Provide the (x, y) coordinate of the cell's center where the given text is located.  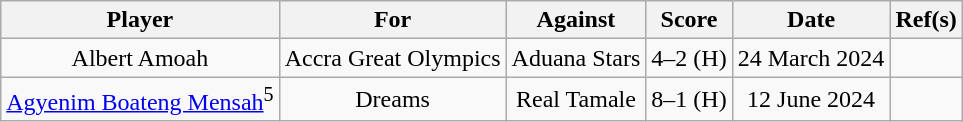
Agyenim Boateng Mensah5 (140, 100)
12 June 2024 (811, 100)
Real Tamale (576, 100)
Aduana Stars (576, 58)
Albert Amoah (140, 58)
Dreams (392, 100)
Player (140, 20)
For (392, 20)
Accra Great Olympics (392, 58)
8–1 (H) (689, 100)
Against (576, 20)
Ref(s) (926, 20)
24 March 2024 (811, 58)
4–2 (H) (689, 58)
Score (689, 20)
Date (811, 20)
